Detect which cell encompasses the target text, then output its [x, y] center coordinate. 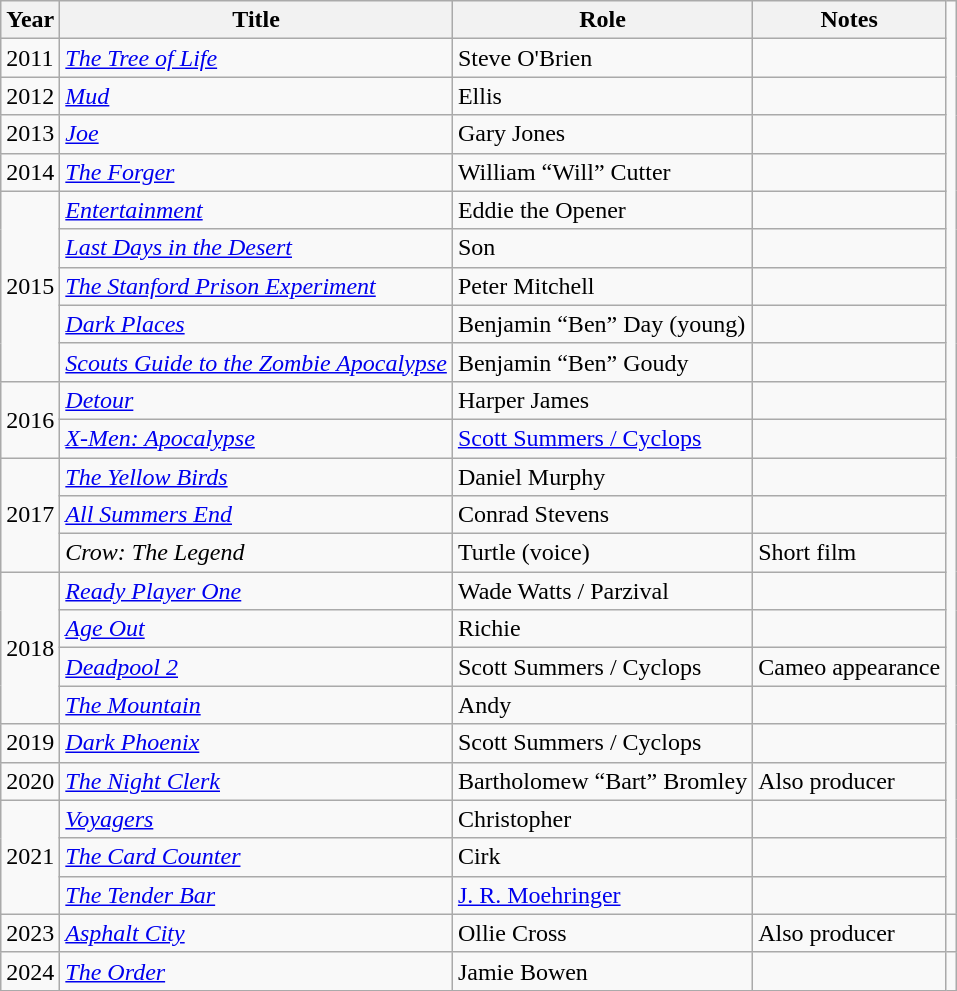
Steve O'Brien [602, 58]
2015 [30, 286]
Voyagers [256, 819]
Last Days in the Desert [256, 248]
2013 [30, 134]
Conrad Stevens [602, 515]
Detour [256, 400]
2012 [30, 96]
Deadpool 2 [256, 667]
Short film [850, 553]
2018 [30, 648]
Benjamin “Ben” Goudy [602, 362]
2023 [30, 933]
Ready Player One [256, 591]
Title [256, 20]
Joe [256, 134]
Son [602, 248]
Gary Jones [602, 134]
Ellis [602, 96]
Peter Mitchell [602, 286]
Cirk [602, 857]
All Summers End [256, 515]
Eddie the Opener [602, 210]
Mud [256, 96]
Crow: The Legend [256, 553]
Dark Phoenix [256, 743]
Asphalt City [256, 933]
2021 [30, 857]
Role [602, 20]
The Tender Bar [256, 895]
2020 [30, 781]
Entertainment [256, 210]
2017 [30, 515]
The Stanford Prison Experiment [256, 286]
2011 [30, 58]
The Yellow Birds [256, 477]
The Night Clerk [256, 781]
The Forger [256, 172]
2016 [30, 419]
Jamie Bowen [602, 971]
Richie [602, 629]
The Tree of Life [256, 58]
William “Will” Cutter [602, 172]
Bartholomew “Bart” Bromley [602, 781]
Turtle (voice) [602, 553]
2024 [30, 971]
Year [30, 20]
Notes [850, 20]
Ollie Cross [602, 933]
X-Men: Apocalypse [256, 438]
J. R. Moehringer [602, 895]
Age Out [256, 629]
2019 [30, 743]
Scouts Guide to the Zombie Apocalypse [256, 362]
2014 [30, 172]
Cameo appearance [850, 667]
Wade Watts / Parzival [602, 591]
Benjamin “Ben” Day (young) [602, 324]
The Order [256, 971]
The Mountain [256, 705]
Dark Places [256, 324]
The Card Counter [256, 857]
Harper James [602, 400]
Christopher [602, 819]
Daniel Murphy [602, 477]
Andy [602, 705]
